Pinpoint the cell where the given text exists, returning its (x, y) midpoint coordinate. 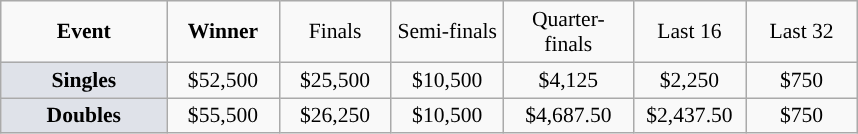
Quarter-finals (568, 32)
$4,687.50 (568, 116)
Winner (223, 32)
Event (84, 32)
Semi-finals (447, 32)
Doubles (84, 116)
$26,250 (335, 116)
Finals (335, 32)
Singles (84, 80)
Last 32 (802, 32)
$2,250 (689, 80)
$2,437.50 (689, 116)
$52,500 (223, 80)
$25,500 (335, 80)
$4,125 (568, 80)
$55,500 (223, 116)
Last 16 (689, 32)
